Find where the given text appears and provide that cell's center as (x, y) coordinate. 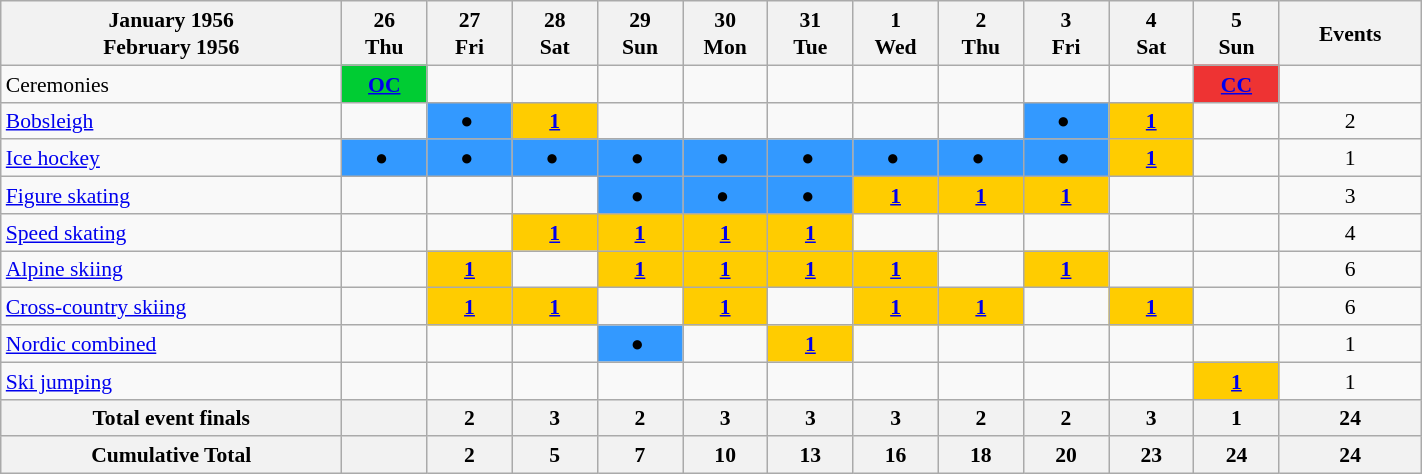
4 (1350, 232)
Cross-country skiing (172, 306)
3Fri (1066, 33)
29Sun (640, 33)
Events (1350, 33)
31Tue (810, 33)
16 (896, 454)
Speed skating (172, 232)
18 (980, 454)
20 (1066, 454)
Ice hockey (172, 158)
1Wed (896, 33)
5Sun (1236, 33)
5 (554, 454)
Total event finals (172, 418)
2Thu (980, 33)
Bobsleigh (172, 120)
Alpine skiing (172, 268)
CC (1236, 84)
26Thu (384, 33)
13 (810, 454)
28Sat (554, 33)
Ski jumping (172, 380)
Cumulative Total (172, 454)
23 (1152, 454)
7 (640, 454)
10 (726, 454)
Figure skating (172, 194)
Ceremonies (172, 84)
Nordic combined (172, 344)
January 1956 February 1956 (172, 33)
27Fri (470, 33)
30Mon (726, 33)
OC (384, 84)
4Sat (1152, 33)
